Scan for the cell matching the given text and deliver its [X, Y] coordinate at center. 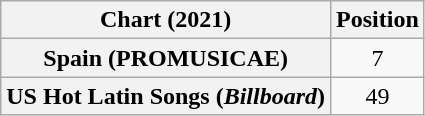
Spain (PROMUSICAE) [166, 58]
7 [378, 58]
US Hot Latin Songs (Billboard) [166, 96]
49 [378, 96]
Position [378, 20]
Chart (2021) [166, 20]
